Output the [x, y] coordinate of the center of the cell containing the given text.  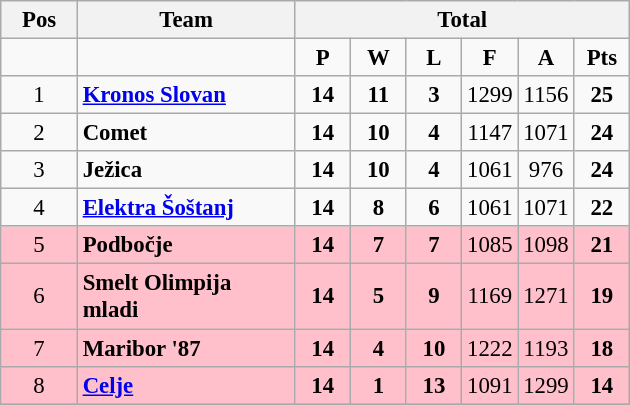
1098 [546, 245]
Smelt Olimpija mladi [186, 296]
A [546, 58]
Celje [186, 385]
Ježica [186, 170]
Podbočje [186, 245]
Comet [186, 133]
F [490, 58]
Pts [602, 58]
Elektra Šoštanj [186, 208]
2 [40, 133]
1193 [546, 348]
11 [379, 95]
L [434, 58]
Kronos Slovan [186, 95]
Total [462, 20]
1147 [490, 133]
1091 [490, 385]
1222 [490, 348]
Pos [40, 20]
9 [434, 296]
18 [602, 348]
1156 [546, 95]
W [379, 58]
P [323, 58]
1085 [490, 245]
Maribor '87 [186, 348]
13 [434, 385]
1169 [490, 296]
21 [602, 245]
1271 [546, 296]
22 [602, 208]
Team [186, 20]
25 [602, 95]
19 [602, 296]
976 [546, 170]
